Scan for the cell matching the given text and deliver its [x, y] coordinate at center. 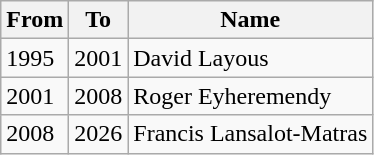
2026 [98, 134]
To [98, 20]
David Layous [250, 58]
1995 [35, 58]
Name [250, 20]
Francis Lansalot-Matras [250, 134]
Roger Eyheremendy [250, 96]
From [35, 20]
